Detect which cell encompasses the target text, then output its [X, Y] center coordinate. 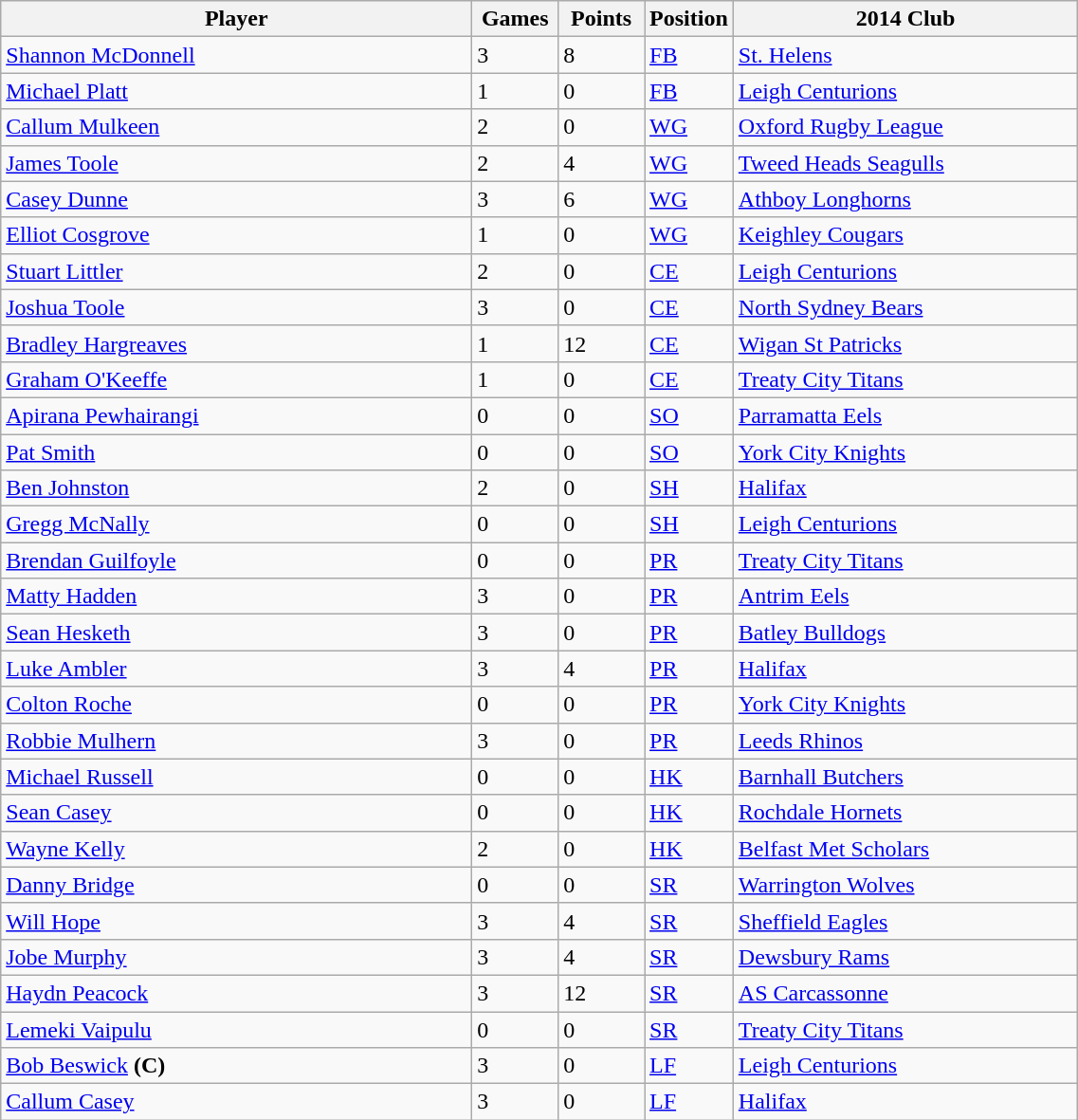
Jobe Murphy [237, 957]
Belfast Met Scholars [905, 849]
James Toole [237, 163]
Pat Smith [237, 452]
Points [601, 19]
St. Helens [905, 55]
Dewsbury Rams [905, 957]
Brendan Guilfoyle [237, 560]
Bradley Hargreaves [237, 343]
Batley Bulldogs [905, 633]
Athboy Longhorns [905, 199]
Player [237, 19]
Graham O'Keeffe [237, 379]
Danny Bridge [237, 885]
8 [601, 55]
Robbie Mulhern [237, 741]
Shannon McDonnell [237, 55]
Wayne Kelly [237, 849]
2014 Club [905, 19]
Will Hope [237, 921]
Sean Hesketh [237, 633]
Keighley Cougars [905, 235]
Tweed Heads Seagulls [905, 163]
Apirana Pewhairangi [237, 415]
Ben Johnston [237, 488]
Haydn Peacock [237, 993]
North Sydney Bears [905, 307]
Barnhall Butchers [905, 777]
Lemeki Vaipulu [237, 1029]
Antrim Eels [905, 597]
Elliot Cosgrove [237, 235]
Joshua Toole [237, 307]
Sean Casey [237, 813]
Rochdale Hornets [905, 813]
Colton Roche [237, 705]
Warrington Wolves [905, 885]
Bob Beswick (C) [237, 1066]
Stuart Littler [237, 271]
6 [601, 199]
Luke Ambler [237, 669]
Sheffield Eagles [905, 921]
Callum Mulkeen [237, 127]
AS Carcassonne [905, 993]
Michael Platt [237, 91]
Games [516, 19]
Position [689, 19]
Gregg McNally [237, 524]
Oxford Rugby League [905, 127]
Matty Hadden [237, 597]
Casey Dunne [237, 199]
Callum Casey [237, 1102]
Leeds Rhinos [905, 741]
Michael Russell [237, 777]
Wigan St Patricks [905, 343]
Parramatta Eels [905, 415]
